Find where the given text appears and provide that cell's center as [X, Y] coordinate. 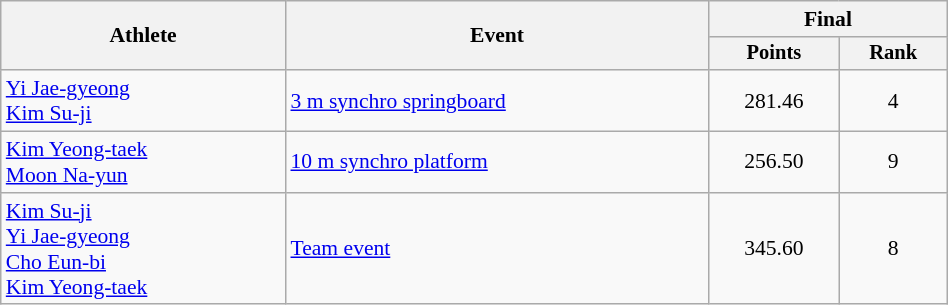
Final [828, 19]
Points [774, 54]
8 [893, 249]
Event [496, 36]
Team event [496, 249]
281.46 [774, 100]
Kim Yeong-taek Moon Na-yun [144, 162]
4 [893, 100]
3 m synchro springboard [496, 100]
Athlete [144, 36]
Kim Su-ji Yi Jae-gyeong Cho Eun-bi Kim Yeong-taek [144, 249]
Yi Jae-gyeong Kim Su-ji [144, 100]
10 m synchro platform [496, 162]
Rank [893, 54]
256.50 [774, 162]
345.60 [774, 249]
9 [893, 162]
